Output the [x, y] coordinate of the center of the cell containing the given text.  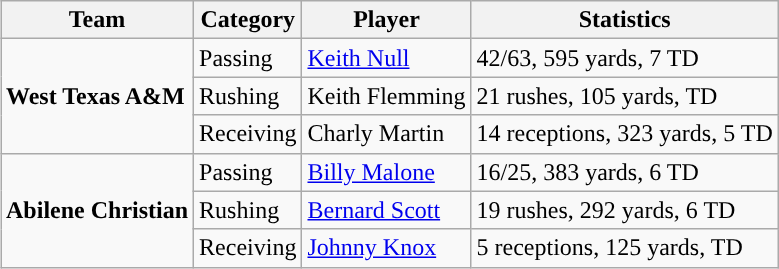
Player [386, 20]
Charly Martin [386, 134]
West Texas A&M [96, 96]
16/25, 383 yards, 6 TD [624, 172]
Keith Null [386, 58]
Category [248, 20]
21 rushes, 105 yards, TD [624, 96]
Abilene Christian [96, 210]
Bernard Scott [386, 210]
19 rushes, 292 yards, 6 TD [624, 210]
5 receptions, 125 yards, TD [624, 248]
Johnny Knox [386, 248]
42/63, 595 yards, 7 TD [624, 58]
Billy Malone [386, 172]
Team [96, 20]
Keith Flemming [386, 96]
14 receptions, 323 yards, 5 TD [624, 134]
Statistics [624, 20]
